Identify which cell holds the provided text, then report its [X, Y] central coordinate. 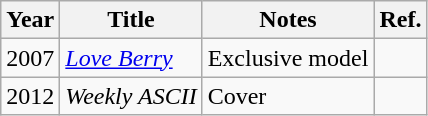
Exclusive model [288, 58]
Cover [288, 96]
Weekly ASCII [131, 96]
Ref. [400, 20]
Title [131, 20]
2012 [30, 96]
Notes [288, 20]
Love Berry [131, 58]
2007 [30, 58]
Year [30, 20]
